Locate the cell with the specified text and output its [x, y] center coordinate. 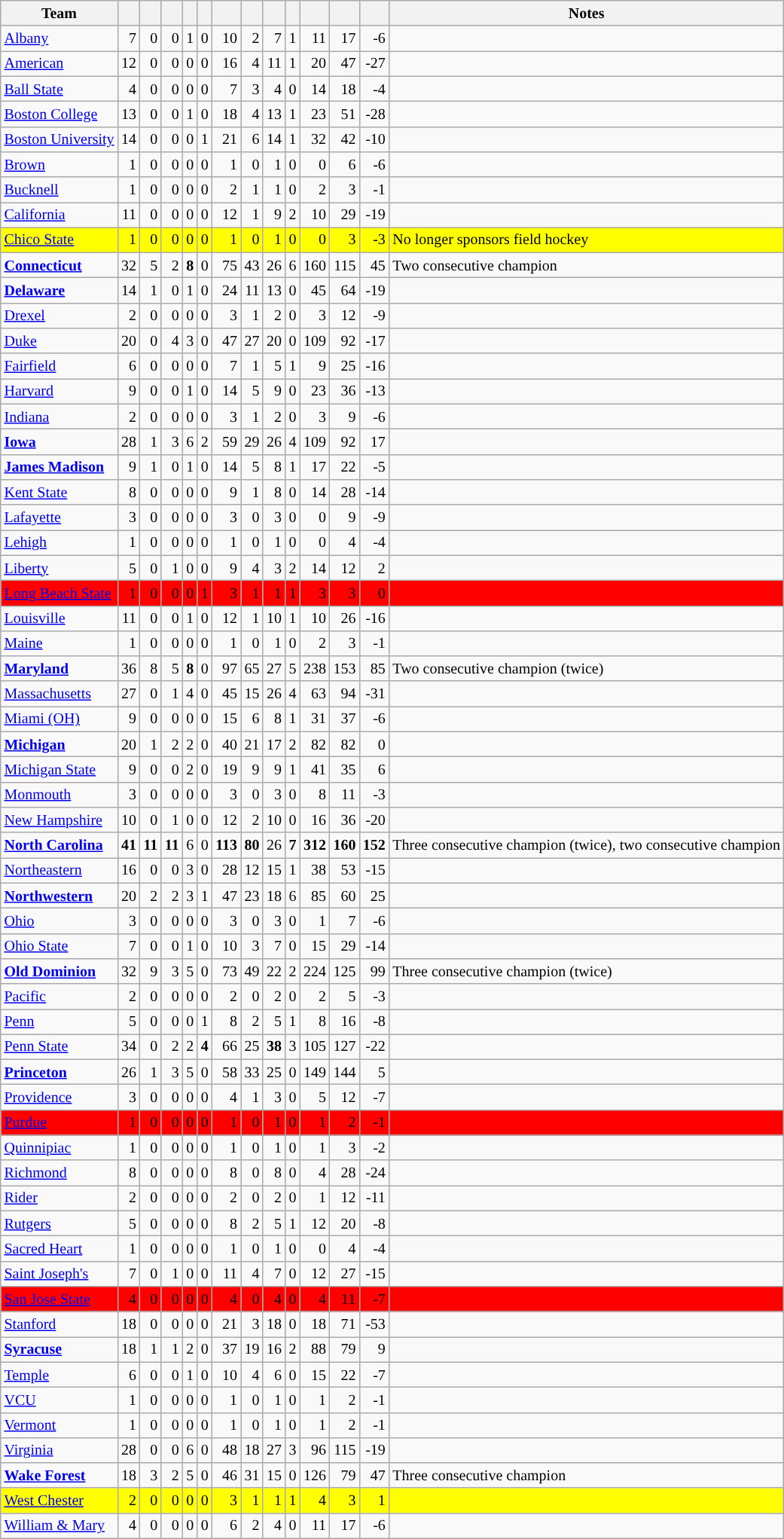
Delaware [59, 291]
125 [345, 972]
VCU [59, 1400]
Stanford [59, 1324]
-2 [374, 1148]
Lehigh [59, 542]
West Chester [59, 1501]
Penn [59, 1021]
Penn State [59, 1047]
-22 [374, 1047]
Michigan State [59, 770]
Pacific [59, 996]
Three consecutive champion (twice), two consecutive champion [587, 845]
Boston University [59, 139]
American [59, 63]
48 [226, 1451]
Bucknell [59, 190]
Three consecutive champion (twice) [587, 972]
Virginia [59, 1451]
Fairfield [59, 366]
40 [226, 744]
Maine [59, 643]
-27 [374, 63]
Syracuse [59, 1350]
James Madison [59, 467]
-17 [374, 340]
Long Beach State [59, 594]
New Hampshire [59, 820]
Two consecutive champion (twice) [587, 669]
153 [345, 669]
San Jose State [59, 1299]
Rutgers [59, 1223]
Temple [59, 1374]
75 [226, 265]
Old Dominion [59, 972]
66 [226, 1047]
-10 [374, 139]
Northeastern [59, 871]
William & Mary [59, 1526]
Northwestern [59, 895]
-53 [374, 1324]
California [59, 215]
Connecticut [59, 265]
42 [345, 139]
Richmond [59, 1174]
64 [345, 291]
Duke [59, 340]
Team [59, 14]
51 [345, 115]
113 [226, 845]
96 [315, 1451]
Providence [59, 1097]
126 [315, 1475]
-13 [374, 392]
35 [345, 770]
Iowa [59, 441]
58 [226, 1073]
Vermont [59, 1425]
99 [374, 972]
Lafayette [59, 517]
80 [252, 845]
Wake Forest [59, 1475]
-5 [374, 467]
Three consecutive champion [587, 1475]
127 [345, 1047]
Massachusetts [59, 695]
Kent State [59, 493]
34 [128, 1047]
Harvard [59, 392]
Notes [587, 14]
Brown [59, 164]
33 [252, 1073]
94 [345, 695]
No longer sponsors field hockey [587, 240]
Louisville [59, 618]
-28 [374, 115]
Drexel [59, 316]
Monmouth [59, 795]
105 [315, 1047]
Purdue [59, 1122]
-31 [374, 695]
Boston College [59, 115]
-24 [374, 1174]
Princeton [59, 1073]
97 [226, 669]
73 [226, 972]
59 [226, 441]
Michigan [59, 744]
149 [315, 1073]
-20 [374, 820]
88 [315, 1350]
144 [345, 1073]
238 [315, 669]
Albany [59, 39]
Chico State [59, 240]
312 [315, 845]
-11 [374, 1198]
Miami (OH) [59, 719]
46 [226, 1475]
152 [374, 845]
49 [252, 972]
60 [345, 895]
Indiana [59, 417]
Ball State [59, 89]
71 [345, 1324]
Ohio State [59, 946]
Rider [59, 1198]
43 [252, 265]
53 [345, 871]
Maryland [59, 669]
Saint Joseph's [59, 1275]
Liberty [59, 568]
224 [315, 972]
Ohio [59, 921]
24 [226, 291]
Sacred Heart [59, 1249]
Two consecutive champion [587, 265]
North Carolina [59, 845]
Quinnipiac [59, 1148]
65 [252, 669]
63 [315, 695]
